Determine the [X, Y] coordinate at the center of the cell enclosing the given text.  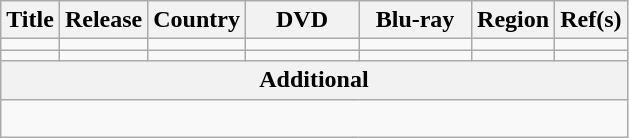
Ref(s) [591, 20]
Blu-ray [416, 20]
Region [514, 20]
Release [103, 20]
Additional [314, 80]
Country [197, 20]
DVD [302, 20]
Title [30, 20]
